Return the (x, y) coordinate for the center point of the cell that contains the specified text.  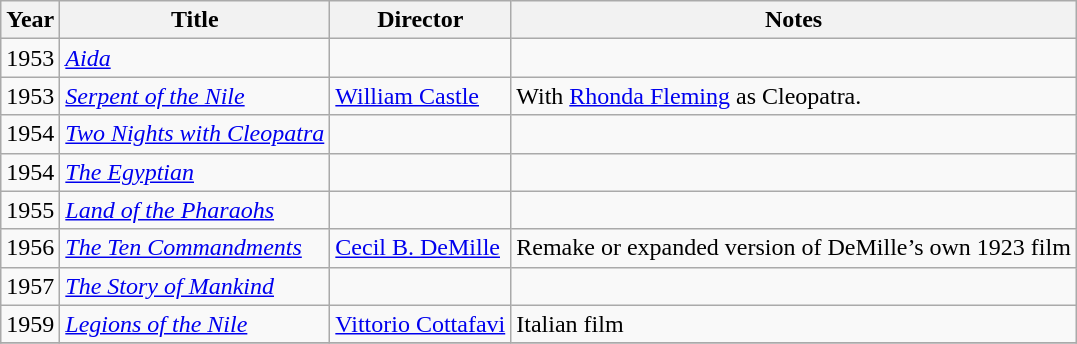
Remake or expanded version of DeMille’s own 1923 film (794, 248)
Notes (794, 20)
1956 (30, 248)
Title (195, 20)
Italian film (794, 324)
With Rhonda Fleming as Cleopatra. (794, 96)
The Ten Commandments (195, 248)
Year (30, 20)
Aida (195, 58)
Cecil B. DeMille (420, 248)
The Egyptian (195, 172)
Two Nights with Cleopatra (195, 134)
Director (420, 20)
Legions of the Nile (195, 324)
The Story of Mankind (195, 286)
1957 (30, 286)
Vittorio Cottafavi (420, 324)
1955 (30, 210)
Serpent of the Nile (195, 96)
Land of the Pharaohs (195, 210)
William Castle (420, 96)
1959 (30, 324)
